From the cell containing the given text, extract its center point as (x, y) coordinate. 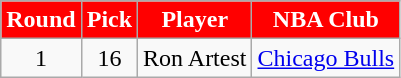
Chicago Bulls (326, 58)
Player (195, 20)
1 (41, 58)
Pick (109, 20)
Round (41, 20)
16 (109, 58)
NBA Club (326, 20)
Ron Artest (195, 58)
